Detect which cell encompasses the target text, then output its (x, y) center coordinate. 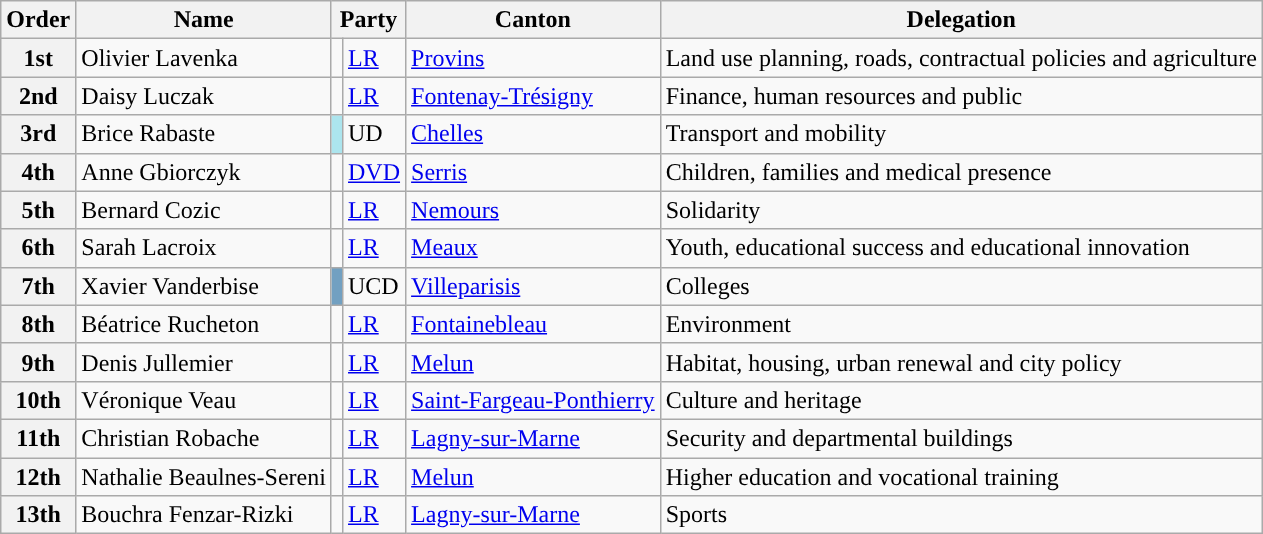
UD (374, 134)
Chelles (534, 134)
Higher education and vocational training (961, 477)
Sports (961, 515)
Youth, educational success and educational innovation (961, 248)
Culture and heritage (961, 400)
Order (38, 20)
3rd (38, 134)
Children, families and medical presence (961, 172)
6th (38, 248)
13th (38, 515)
Solidarity (961, 210)
12th (38, 477)
Véronique Veau (204, 400)
7th (38, 286)
Fontenay-Trésigny (534, 96)
2nd (38, 96)
Habitat, housing, urban renewal and city policy (961, 362)
Provins (534, 58)
Meaux (534, 248)
Security and departmental buildings (961, 438)
9th (38, 362)
Brice Rabaste (204, 134)
Nathalie Beaulnes-Sereni (204, 477)
1st (38, 58)
Bouchra Fenzar-Rizki (204, 515)
DVD (374, 172)
Daisy Luczak (204, 96)
Delegation (961, 20)
UCD (374, 286)
Olivier Lavenka (204, 58)
11th (38, 438)
Nemours (534, 210)
Environment (961, 324)
Canton (534, 20)
Serris (534, 172)
Transport and mobility (961, 134)
8th (38, 324)
Villeparisis (534, 286)
Denis Jullemier (204, 362)
Colleges (961, 286)
Bernard Cozic (204, 210)
Béatrice Rucheton (204, 324)
Finance, human resources and public (961, 96)
4th (38, 172)
Land use planning, roads, contractual policies and agriculture (961, 58)
5th (38, 210)
Xavier Vanderbise (204, 286)
10th (38, 400)
Sarah Lacroix (204, 248)
Fontainebleau (534, 324)
Name (204, 20)
Saint-Fargeau-Ponthierry (534, 400)
Party (368, 20)
Anne Gbiorczyk (204, 172)
Christian Robache (204, 438)
